Search for the cell housing the specified text and yield its (X, Y) center coordinate. 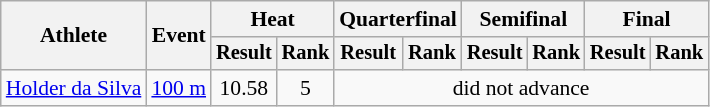
100 m (178, 88)
Heat (272, 19)
Event (178, 36)
Holder da Silva (74, 88)
10.58 (244, 88)
did not advance (521, 88)
5 (306, 88)
Athlete (74, 36)
Final (646, 19)
Quarterfinal (398, 19)
Semifinal (524, 19)
